Determine the (X, Y) coordinate at the center of the cell enclosing the given text.  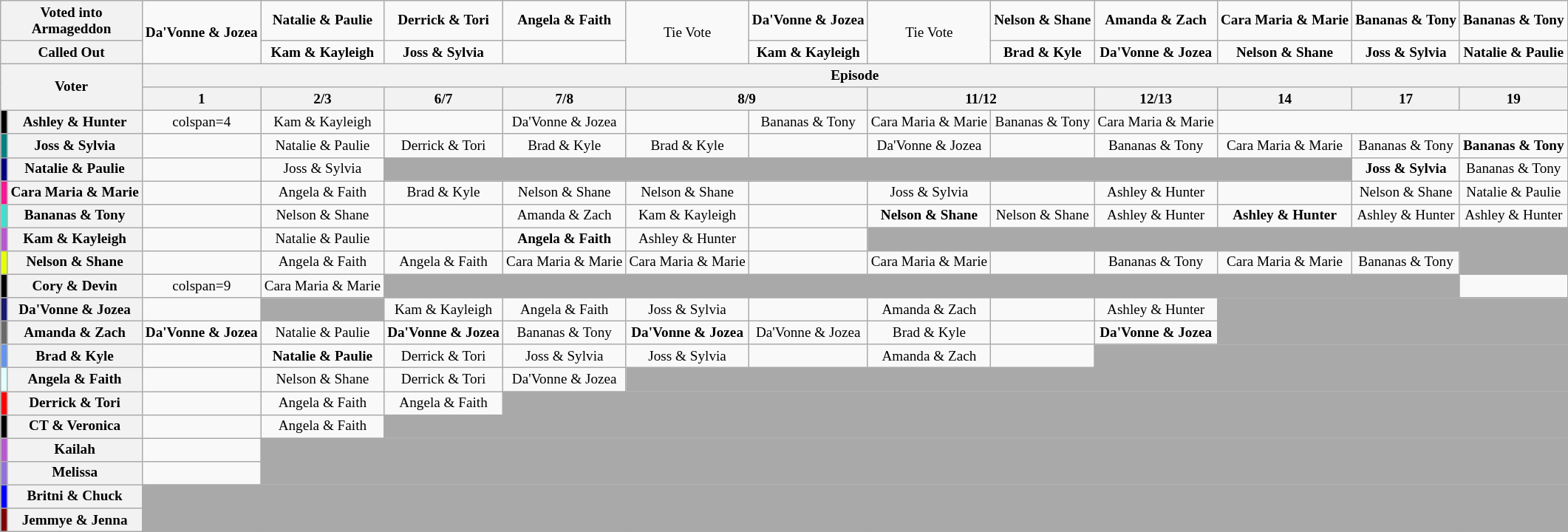
12/13 (1156, 99)
colspan=4 (201, 123)
Jemmye & Jenna (75, 520)
8/9 (746, 99)
Voter (72, 87)
CT & Veronica (75, 426)
Voted intoArmageddon (72, 21)
Cory & Devin (75, 286)
1 (201, 99)
Melissa (75, 473)
14 (1284, 99)
17 (1406, 99)
Episode (854, 75)
6/7 (443, 99)
colspan=9 (201, 286)
7/8 (565, 99)
Called Out (72, 52)
11/12 (981, 99)
2/3 (322, 99)
Britni & Chuck (75, 497)
Kailah (75, 450)
19 (1513, 99)
